Scan for the cell matching the given text and deliver its (x, y) coordinate at center. 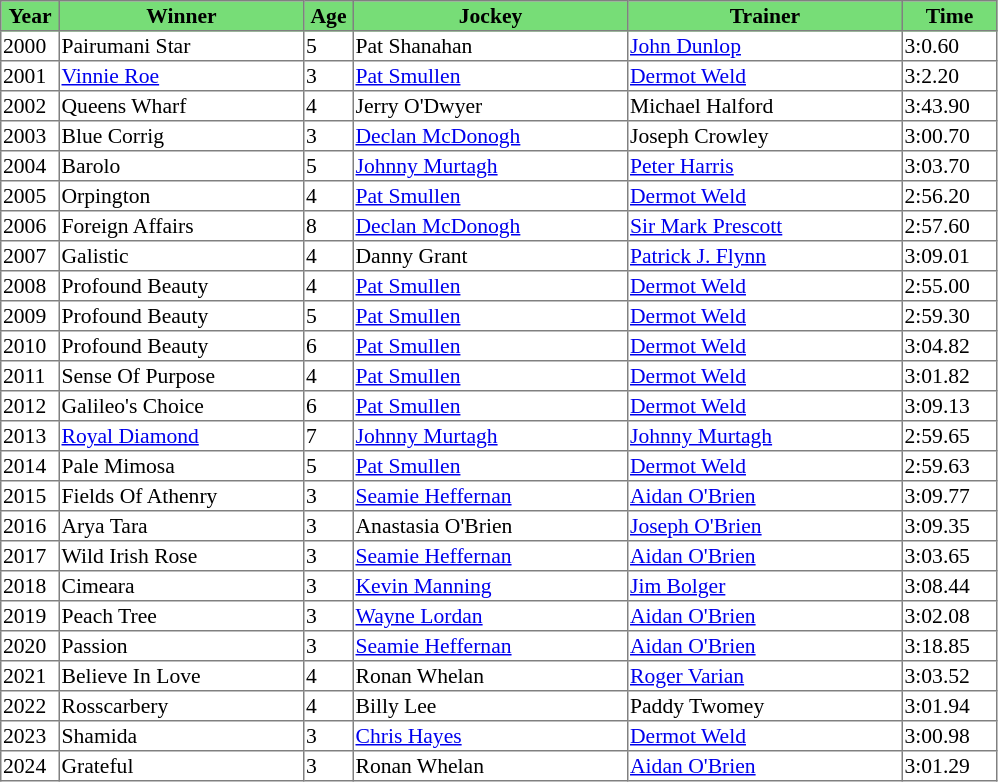
Foreign Affairs (181, 226)
Cimeara (181, 586)
3:0.60 (949, 46)
Michael Halford (765, 106)
Chris Hayes (490, 736)
Joseph O'Brien (765, 526)
Galistic (181, 256)
2000 (30, 46)
2005 (30, 196)
Grateful (181, 766)
Passion (181, 646)
Paddy Twomey (765, 706)
3:09.77 (949, 496)
Shamida (181, 736)
2:59.30 (949, 316)
2003 (30, 136)
2:57.60 (949, 226)
8 (329, 226)
3:04.82 (949, 346)
2023 (30, 736)
Barolo (181, 166)
2021 (30, 676)
Galileo's Choice (181, 406)
3:02.08 (949, 616)
Fields Of Athenry (181, 496)
Roger Varian (765, 676)
Billy Lee (490, 706)
2014 (30, 466)
Anastasia O'Brien (490, 526)
3:2.20 (949, 76)
Rosscarbery (181, 706)
Wayne Lordan (490, 616)
Blue Corrig (181, 136)
2006 (30, 226)
2016 (30, 526)
Sense Of Purpose (181, 376)
Pat Shanahan (490, 46)
Arya Tara (181, 526)
3:01.82 (949, 376)
Jim Bolger (765, 586)
2024 (30, 766)
2:59.65 (949, 436)
Patrick J. Flynn (765, 256)
Queens Wharf (181, 106)
3:09.01 (949, 256)
Danny Grant (490, 256)
2004 (30, 166)
3:09.35 (949, 526)
Joseph Crowley (765, 136)
Sir Mark Prescott (765, 226)
Age (329, 16)
Orpington (181, 196)
John Dunlop (765, 46)
2:56.20 (949, 196)
3:03.52 (949, 676)
3:00.70 (949, 136)
3:03.70 (949, 166)
3:03.65 (949, 556)
2008 (30, 286)
2018 (30, 586)
3:09.13 (949, 406)
Time (949, 16)
Winner (181, 16)
2017 (30, 556)
3:43.90 (949, 106)
2007 (30, 256)
2010 (30, 346)
3:00.98 (949, 736)
Jerry O'Dwyer (490, 106)
2002 (30, 106)
Kevin Manning (490, 586)
3:08.44 (949, 586)
Peter Harris (765, 166)
2012 (30, 406)
Royal Diamond (181, 436)
3:01.29 (949, 766)
2015 (30, 496)
2011 (30, 376)
Year (30, 16)
2022 (30, 706)
Peach Tree (181, 616)
3:18.85 (949, 646)
2:59.63 (949, 466)
2019 (30, 616)
2:55.00 (949, 286)
2001 (30, 76)
Jockey (490, 16)
2013 (30, 436)
Pairumani Star (181, 46)
7 (329, 436)
2009 (30, 316)
3:01.94 (949, 706)
2020 (30, 646)
Pale Mimosa (181, 466)
Wild Irish Rose (181, 556)
Vinnie Roe (181, 76)
Believe In Love (181, 676)
Trainer (765, 16)
